Find where the given text appears and provide that cell's center as (X, Y) coordinate. 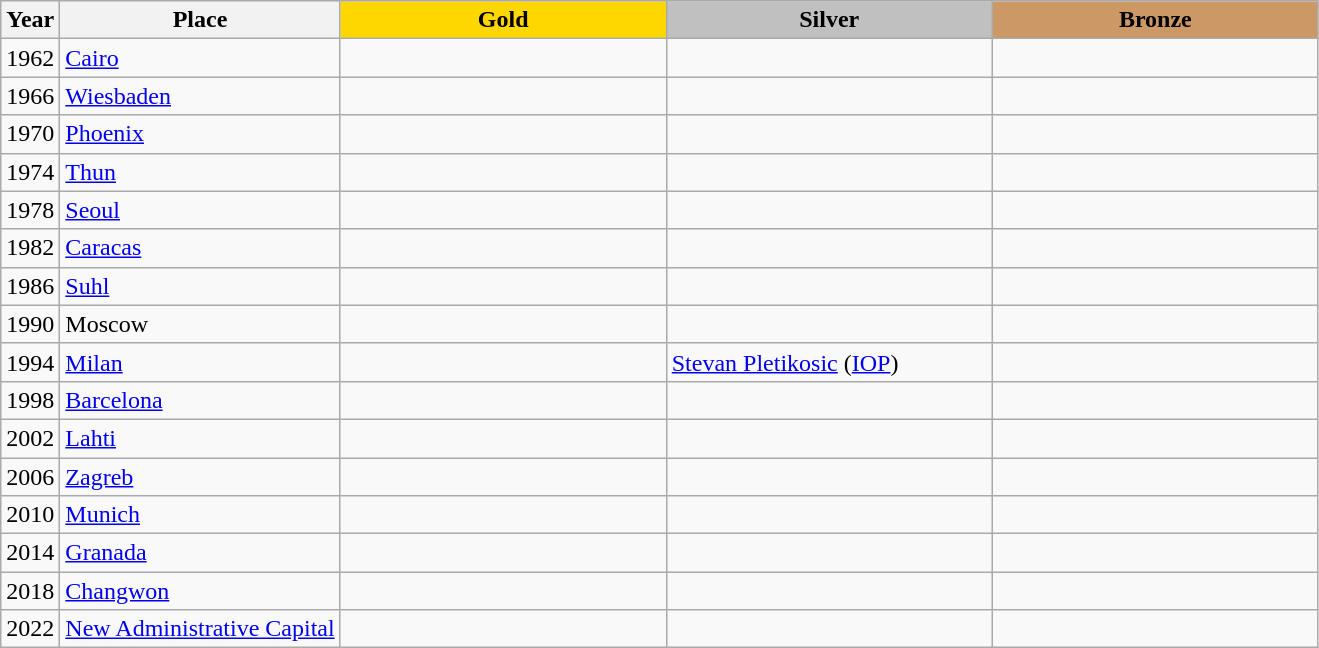
New Administrative Capital (200, 629)
Seoul (200, 210)
Gold (503, 20)
Lahti (200, 438)
2006 (30, 477)
1970 (30, 134)
1982 (30, 248)
Phoenix (200, 134)
Cairo (200, 58)
1990 (30, 324)
Milan (200, 362)
2018 (30, 591)
2010 (30, 515)
Thun (200, 172)
2002 (30, 438)
Barcelona (200, 400)
1986 (30, 286)
Wiesbaden (200, 96)
1998 (30, 400)
Munich (200, 515)
Year (30, 20)
1966 (30, 96)
2022 (30, 629)
1978 (30, 210)
1962 (30, 58)
Place (200, 20)
Zagreb (200, 477)
Moscow (200, 324)
2014 (30, 553)
Caracas (200, 248)
Granada (200, 553)
1994 (30, 362)
Bronze (1155, 20)
1974 (30, 172)
Stevan Pletikosic (IOP) (829, 362)
Changwon (200, 591)
Suhl (200, 286)
Silver (829, 20)
